Determine the [x, y] coordinate at the center of the cell enclosing the given text.  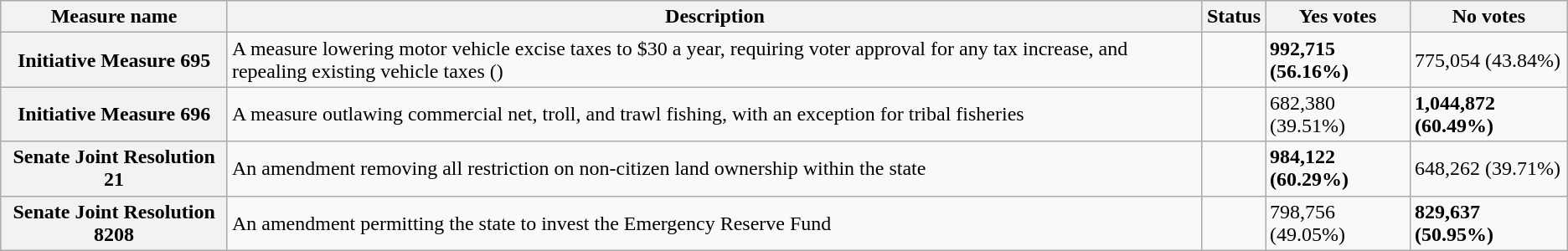
A measure outlawing commercial net, troll, and trawl fishing, with an exception for tribal fisheries [714, 114]
Senate Joint Resolution 21 [114, 169]
Initiative Measure 695 [114, 60]
A measure lowering motor vehicle excise taxes to $30 a year, requiring voter approval for any tax increase, and repealing existing vehicle taxes () [714, 60]
829,637 (50.95%) [1488, 223]
Measure name [114, 17]
682,380 (39.51%) [1338, 114]
An amendment removing all restriction on non-citizen land ownership within the state [714, 169]
Senate Joint Resolution 8208 [114, 223]
Initiative Measure 696 [114, 114]
775,054 (43.84%) [1488, 60]
Status [1233, 17]
648,262 (39.71%) [1488, 169]
Description [714, 17]
Yes votes [1338, 17]
1,044,872 (60.49%) [1488, 114]
984,122 (60.29%) [1338, 169]
No votes [1488, 17]
798,756 (49.05%) [1338, 223]
992,715 (56.16%) [1338, 60]
An amendment permitting the state to invest the Emergency Reserve Fund [714, 223]
